Return (x, y) of the center of cell containing provided text 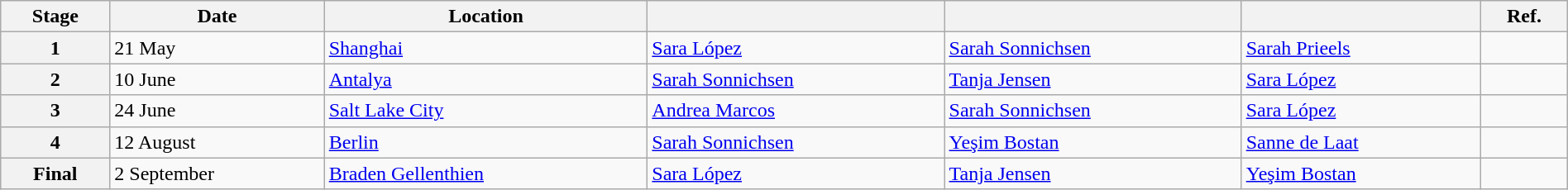
2 (55, 79)
Final (55, 173)
Berlin (486, 142)
Date (217, 17)
Antalya (486, 79)
Andrea Marcos (796, 111)
1 (55, 48)
Ref. (1525, 17)
2 September (217, 173)
Shanghai (486, 48)
24 June (217, 111)
3 (55, 111)
Sanne de Laat (1361, 142)
10 June (217, 79)
Braden Gellenthien (486, 173)
Sarah Prieels (1361, 48)
12 August (217, 142)
Location (486, 17)
Salt Lake City (486, 111)
4 (55, 142)
21 May (217, 48)
Stage (55, 17)
